From the cell containing the given text, extract its center point as (X, Y) coordinate. 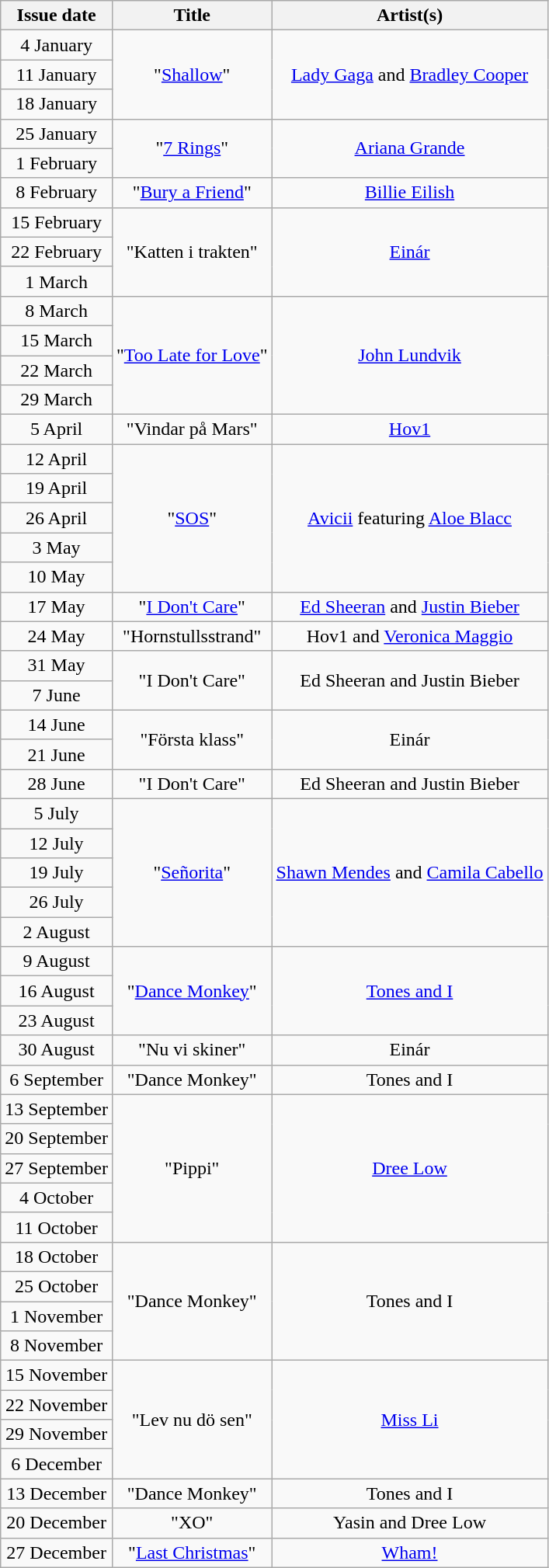
"XO" (192, 1523)
"Lev nu dö sen" (192, 1420)
27 September (57, 1168)
Lady Gaga and Bradley Cooper (410, 75)
Dree Low (410, 1168)
1 November (57, 1316)
25 October (57, 1286)
Artist(s) (410, 16)
Wham! (410, 1552)
10 May (57, 577)
"Första klass" (192, 739)
"7 Rings" (192, 148)
12 July (57, 843)
Yasin and Dree Low (410, 1523)
22 November (57, 1405)
11 January (57, 75)
15 November (57, 1375)
9 August (57, 961)
13 December (57, 1493)
21 June (57, 754)
27 December (57, 1552)
19 April (57, 488)
5 July (57, 813)
8 November (57, 1346)
28 June (57, 784)
2 August (57, 932)
30 August (57, 1050)
"Too Late for Love" (192, 355)
Title (192, 16)
Issue date (57, 16)
Miss Li (410, 1420)
"Hornstullsstrand" (192, 636)
6 December (57, 1464)
19 July (57, 873)
"SOS" (192, 518)
"Last Christmas" (192, 1552)
18 October (57, 1257)
26 July (57, 902)
23 August (57, 1020)
"Vindar på Mars" (192, 429)
7 June (57, 695)
14 June (57, 725)
Ariana Grande (410, 148)
Avicii featuring Aloe Blacc (410, 518)
Hov1 (410, 429)
5 April (57, 429)
22 March (57, 370)
"Nu vi skiner" (192, 1050)
25 January (57, 134)
11 October (57, 1227)
24 May (57, 636)
1 March (57, 281)
Hov1 and Veronica Maggio (410, 636)
4 October (57, 1198)
12 April (57, 459)
29 November (57, 1434)
"Pippi" (192, 1168)
18 January (57, 104)
"Señorita" (192, 872)
"Bury a Friend" (192, 193)
22 February (57, 252)
20 December (57, 1523)
17 May (57, 607)
20 September (57, 1139)
13 September (57, 1109)
"Shallow" (192, 75)
15 March (57, 340)
8 February (57, 193)
John Lundvik (410, 355)
31 May (57, 666)
"Katten i trakten" (192, 252)
29 March (57, 400)
1 February (57, 163)
4 January (57, 45)
Billie Eilish (410, 193)
Shawn Mendes and Camila Cabello (410, 872)
16 August (57, 991)
8 March (57, 311)
15 February (57, 222)
26 April (57, 518)
3 May (57, 548)
6 September (57, 1080)
